Locate the cell with the specified text and output its [x, y] center coordinate. 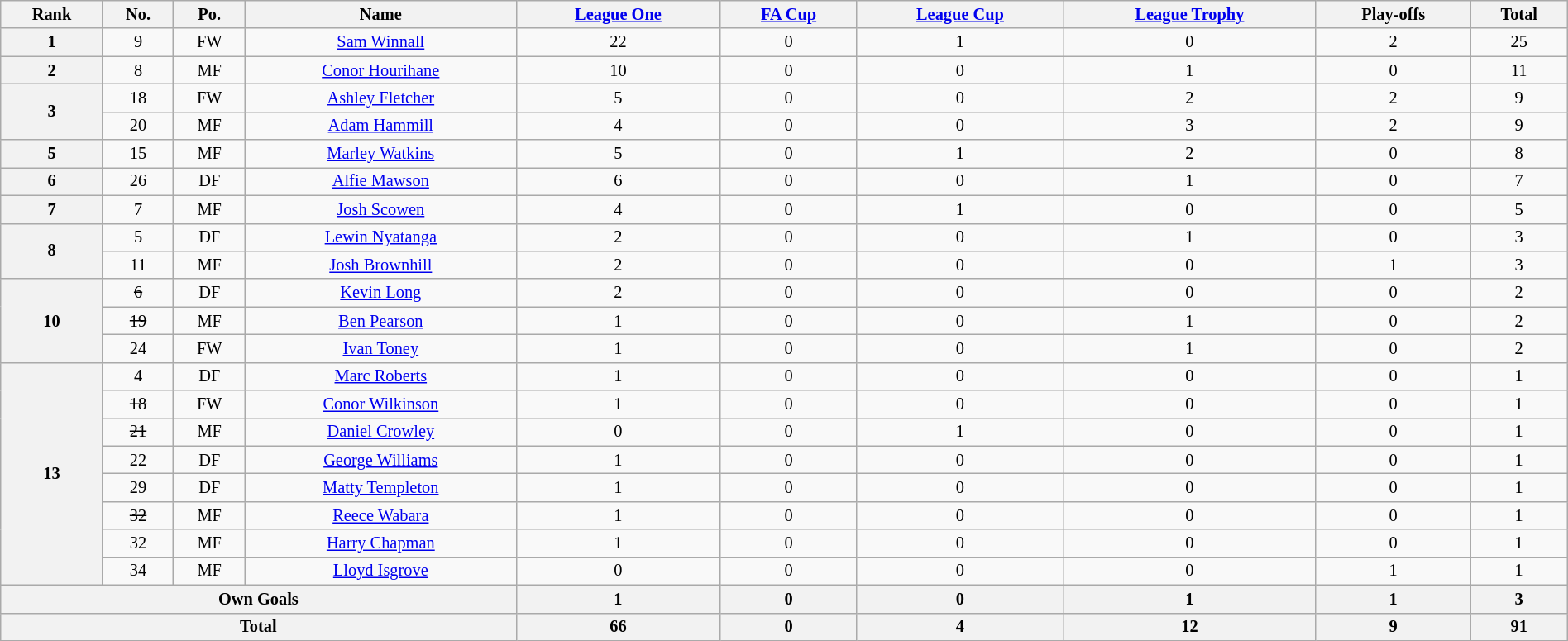
Daniel Crowley [380, 432]
91 [1518, 627]
Conor Hourihane [380, 70]
25 [1518, 42]
Josh Brownhill [380, 265]
13 [51, 473]
League One [619, 14]
Sam Winnall [380, 42]
Po. [210, 14]
Reece Wabara [380, 515]
Own Goals [258, 599]
Alfie Mawson [380, 181]
20 [138, 126]
34 [138, 571]
66 [619, 627]
Play-offs [1393, 14]
George Williams [380, 460]
29 [138, 487]
Adam Hammill [380, 126]
Matty Templeton [380, 487]
24 [138, 348]
Marley Watkins [380, 154]
21 [138, 432]
26 [138, 181]
Marc Roberts [380, 376]
Ashley Fletcher [380, 98]
Name [380, 14]
19 [138, 321]
Kevin Long [380, 293]
Lloyd Isgrove [380, 571]
FA Cup [789, 14]
15 [138, 154]
12 [1190, 627]
Lewin Nyatanga [380, 237]
Rank [51, 14]
No. [138, 14]
Josh Scowen [380, 209]
Ivan Toney [380, 348]
Ben Pearson [380, 321]
League Cup [959, 14]
Harry Chapman [380, 543]
League Trophy [1190, 14]
Conor Wilkinson [380, 404]
